Pinpoint the cell where the given text exists, returning its (x, y) midpoint coordinate. 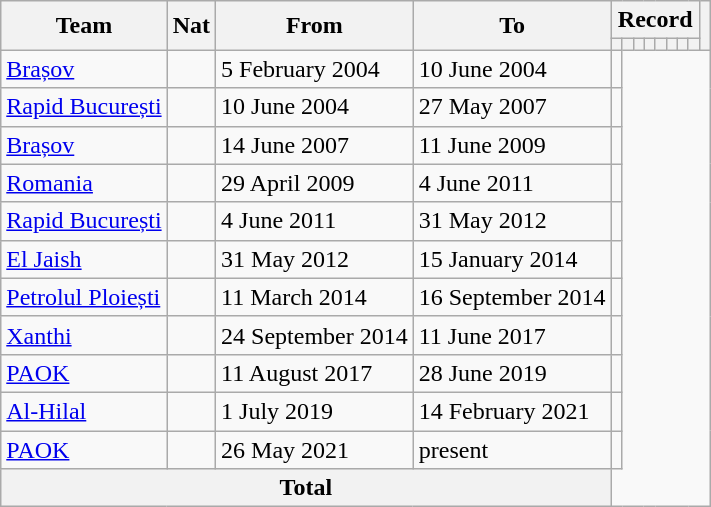
11 August 2017 (315, 373)
27 May 2007 (512, 107)
To (512, 26)
Team (84, 26)
14 February 2021 (512, 411)
present (512, 449)
11 June 2017 (512, 335)
5 February 2004 (315, 69)
24 September 2014 (315, 335)
1 July 2019 (315, 411)
Romania (84, 183)
Xanthi (84, 335)
Record (655, 20)
15 January 2014 (512, 259)
El Jaish (84, 259)
26 May 2021 (315, 449)
28 June 2019 (512, 373)
Total (306, 488)
29 April 2009 (315, 183)
Petrolul Ploiești (84, 297)
Al-Hilal (84, 411)
Nat (191, 26)
14 June 2007 (315, 145)
11 June 2009 (512, 145)
16 September 2014 (512, 297)
From (315, 26)
11 March 2014 (315, 297)
